Find where the given text appears and provide that cell's center as (X, Y) coordinate. 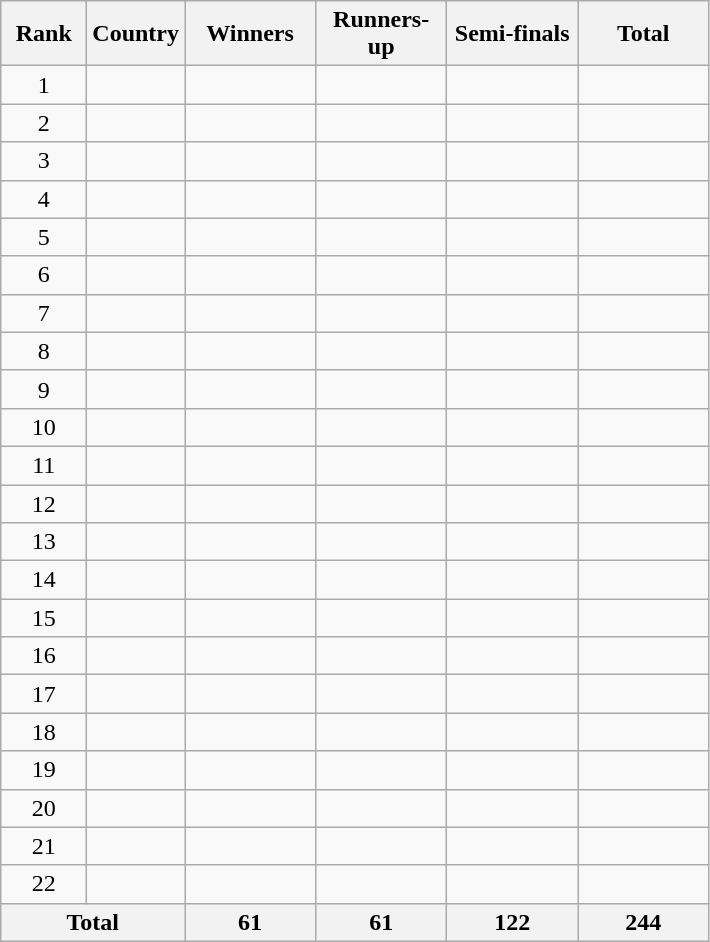
19 (44, 770)
18 (44, 732)
244 (644, 922)
4 (44, 199)
7 (44, 313)
20 (44, 808)
21 (44, 846)
6 (44, 275)
16 (44, 656)
14 (44, 580)
3 (44, 161)
15 (44, 618)
Winners (250, 34)
22 (44, 884)
5 (44, 237)
122 (512, 922)
Runners-up (382, 34)
9 (44, 389)
Country (136, 34)
17 (44, 694)
Rank (44, 34)
Semi-finals (512, 34)
2 (44, 123)
10 (44, 427)
13 (44, 542)
11 (44, 465)
12 (44, 503)
1 (44, 85)
8 (44, 351)
